Search for the cell housing the specified text and yield its (x, y) center coordinate. 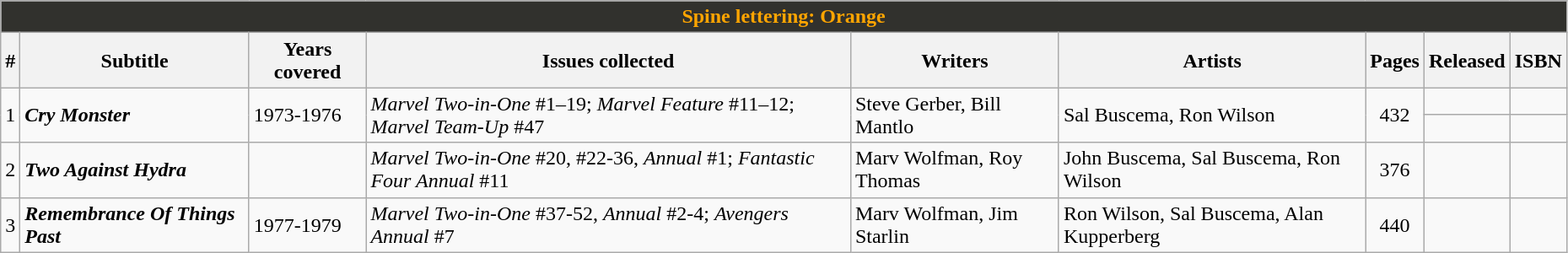
# (10, 61)
Two Against Hydra (135, 170)
Marvel Two-in-One #37-52, Annual #2-4; Avengers Annual #7 (608, 224)
Cry Monster (135, 115)
3 (10, 224)
Writers (955, 61)
2 (10, 170)
Steve Gerber, Bill Mantlo (955, 115)
Issues collected (608, 61)
Marvel Two-in-One #20, #22-36, Annual #1; Fantastic Four Annual #11 (608, 170)
440 (1395, 224)
1 (10, 115)
Years covered (307, 61)
Spine lettering: Orange (784, 17)
Subtitle (135, 61)
1977-1979 (307, 224)
Pages (1395, 61)
Marv Wolfman, Jim Starlin (955, 224)
376 (1395, 170)
Artists (1211, 61)
Remembrance Of Things Past (135, 224)
432 (1395, 115)
ISBN (1538, 61)
Marv Wolfman, Roy Thomas (955, 170)
Ron Wilson, Sal Buscema, Alan Kupperberg (1211, 224)
Released (1467, 61)
1973-1976 (307, 115)
Marvel Two-in-One #1–19; Marvel Feature #11–12; Marvel Team-Up #47 (608, 115)
Sal Buscema, Ron Wilson (1211, 115)
John Buscema, Sal Buscema, Ron Wilson (1211, 170)
